Find where the given text appears and provide that cell's center as (X, Y) coordinate. 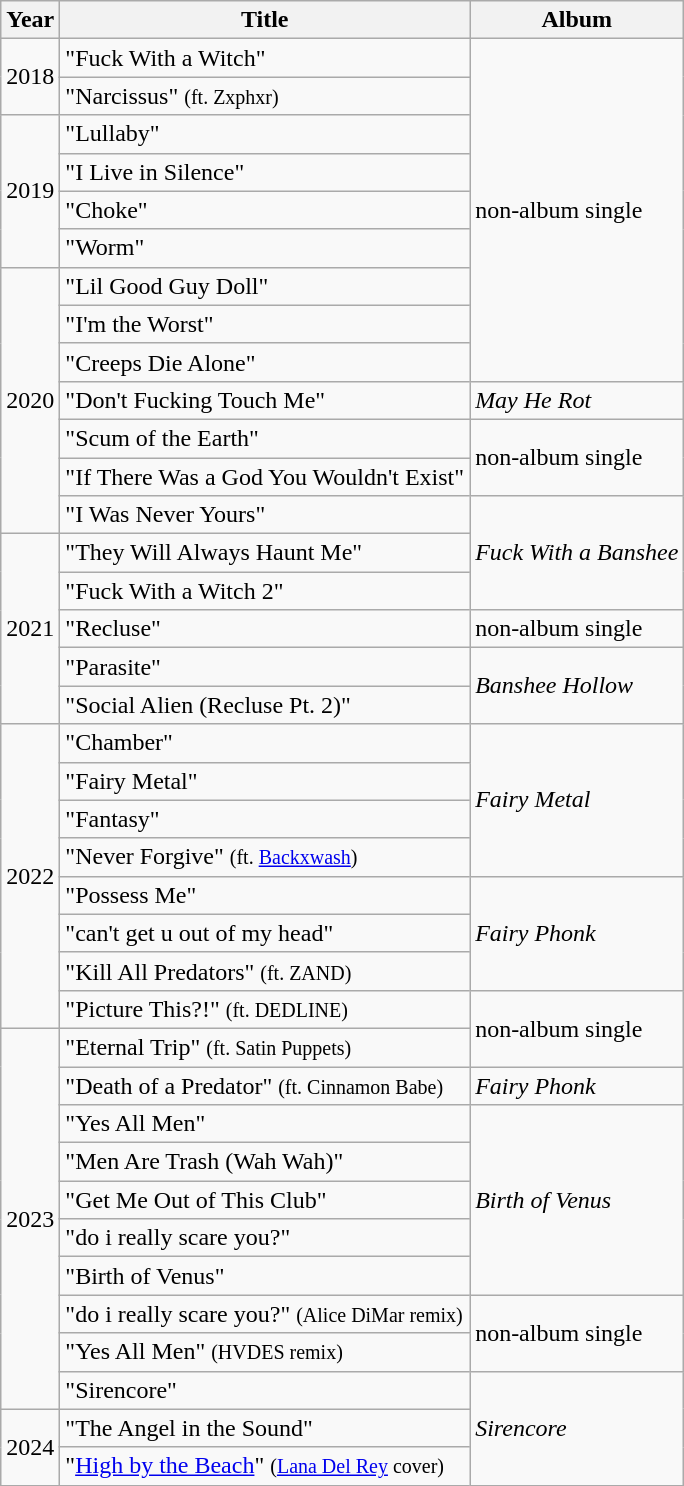
"Creeps Die Alone" (265, 362)
"Worm" (265, 248)
"Chamber" (265, 743)
2020 (30, 400)
Album (577, 20)
"Parasite" (265, 667)
"Fuck With a Witch 2" (265, 591)
"Scum of the Earth" (265, 438)
"Recluse" (265, 629)
"Lullaby" (265, 134)
"Never Forgive" (ft. Backxwash) (265, 857)
May He Rot (577, 400)
"Fairy Metal" (265, 781)
"do i really scare you?" (Alice DiMar remix) (265, 1314)
Fairy Metal (577, 800)
"Choke" (265, 210)
"Birth of Venus" (265, 1276)
Fuck With a Banshee (577, 553)
2018 (30, 77)
Year (30, 20)
"Death of a Predator" (ft. Cinnamon Babe) (265, 1085)
"Sirencore" (265, 1390)
"Narcissus" (ft. Zxphxr) (265, 96)
"Fantasy" (265, 819)
"If There Was a God You Wouldn't Exist" (265, 477)
2022 (30, 876)
"They Will Always Haunt Me" (265, 553)
"Social Alien (Recluse Pt. 2)" (265, 705)
"High by the Beach" (Lana Del Rey cover) (265, 1466)
"Yes All Men" (HVDES remix) (265, 1352)
"Possess Me" (265, 895)
"Eternal Trip" (ft. Satin Puppets) (265, 1047)
"The Angel in the Sound" (265, 1428)
"Fuck With a Witch" (265, 58)
"I'm the Worst" (265, 324)
Title (265, 20)
2019 (30, 191)
2021 (30, 629)
"Lil Good Guy Doll" (265, 286)
"do i really scare you?" (265, 1238)
2024 (30, 1447)
"Kill All Predators" (ft. ZAND) (265, 971)
"Don't Fucking Touch Me" (265, 400)
"can't get u out of my head" (265, 933)
"Picture This?!" (ft. DEDLINE) (265, 1009)
"Yes All Men" (265, 1124)
2023 (30, 1218)
Birth of Venus (577, 1200)
Banshee Hollow (577, 686)
"Get Me Out of This Club" (265, 1200)
"I Live in Silence" (265, 172)
"Men Are Trash (Wah Wah)" (265, 1162)
"I Was Never Yours" (265, 515)
Sirencore (577, 1428)
